Scan for the cell matching the given text and deliver its (x, y) coordinate at center. 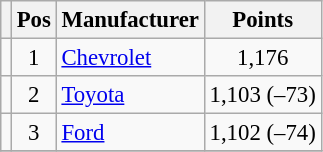
Chevrolet (130, 58)
1,176 (262, 58)
Pos (34, 20)
Points (262, 20)
1,103 (–73) (262, 95)
3 (34, 133)
Toyota (130, 95)
1,102 (–74) (262, 133)
2 (34, 95)
Manufacturer (130, 20)
Ford (130, 133)
1 (34, 58)
